Identify which cell holds the provided text, then report its [x, y] central coordinate. 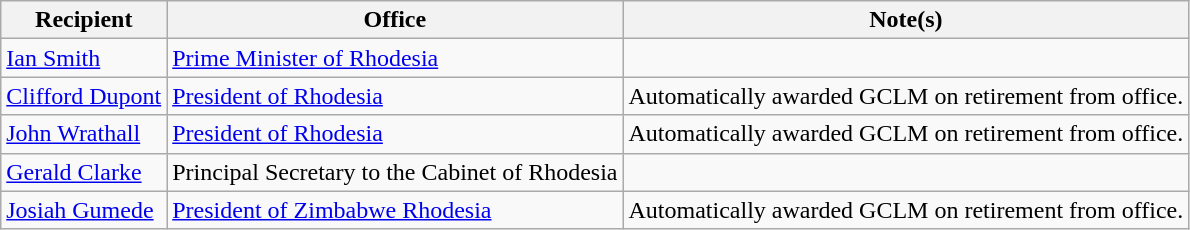
Note(s) [906, 20]
Clifford Dupont [84, 96]
John Wrathall [84, 134]
Gerald Clarke [84, 172]
Recipient [84, 20]
President of Zimbabwe Rhodesia [395, 210]
Prime Minister of Rhodesia [395, 58]
Ian Smith [84, 58]
Principal Secretary to the Cabinet of Rhodesia [395, 172]
Josiah Gumede [84, 210]
Office [395, 20]
